Provide the [X, Y] coordinate of the cell's center where the given text is located.  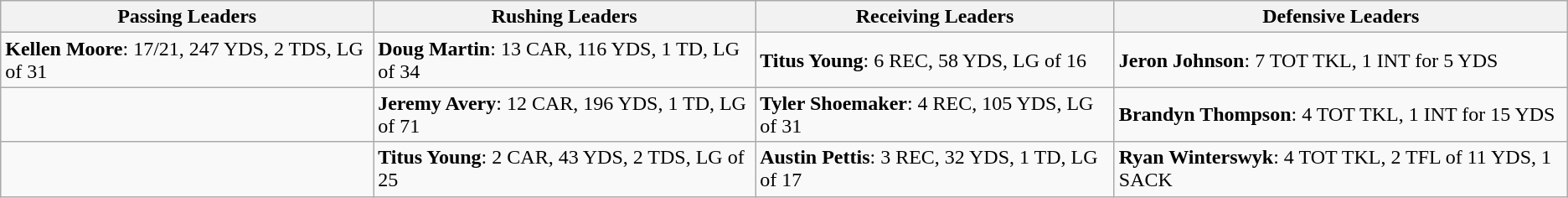
Ryan Winterswyk: 4 TOT TKL, 2 TFL of 11 YDS, 1 SACK [1340, 169]
Tyler Shoemaker: 4 REC, 105 YDS, LG of 31 [935, 114]
Jeron Johnson: 7 TOT TKL, 1 INT for 5 YDS [1340, 60]
Titus Young: 2 CAR, 43 YDS, 2 TDS, LG of 25 [565, 169]
Passing Leaders [188, 17]
Titus Young: 6 REC, 58 YDS, LG of 16 [935, 60]
Jeremy Avery: 12 CAR, 196 YDS, 1 TD, LG of 71 [565, 114]
Kellen Moore: 17/21, 247 YDS, 2 TDS, LG of 31 [188, 60]
Austin Pettis: 3 REC, 32 YDS, 1 TD, LG of 17 [935, 169]
Rushing Leaders [565, 17]
Brandyn Thompson: 4 TOT TKL, 1 INT for 15 YDS [1340, 114]
Defensive Leaders [1340, 17]
Doug Martin: 13 CAR, 116 YDS, 1 TD, LG of 34 [565, 60]
Receiving Leaders [935, 17]
